Output the (x, y) coordinate of the center of the cell containing the given text.  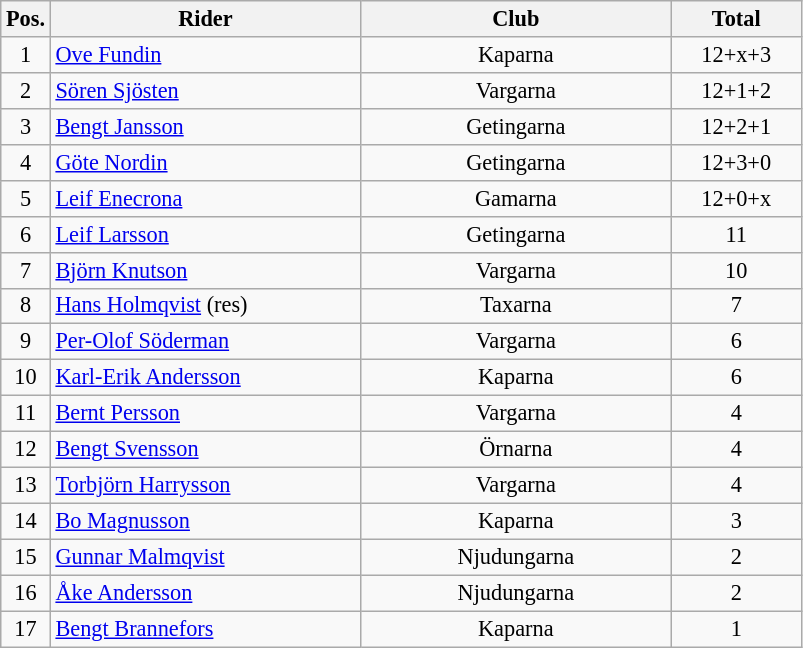
17 (26, 629)
Gunnar Malmqvist (205, 557)
12+1+2 (736, 90)
Örnarna (516, 450)
5 (26, 198)
8 (26, 306)
9 (26, 342)
12+2+1 (736, 126)
12+3+0 (736, 162)
Ove Fundin (205, 55)
Björn Knutson (205, 270)
Pos. (26, 19)
Sören Sjösten (205, 90)
Hans Holmqvist (res) (205, 306)
Leif Larsson (205, 234)
Gamarna (516, 198)
Göte Nordin (205, 162)
Bengt Brannefors (205, 629)
Total (736, 19)
12+0+x (736, 198)
Taxarna (516, 306)
Per-Olof Söderman (205, 342)
Åke Andersson (205, 593)
15 (26, 557)
Bengt Svensson (205, 450)
Karl-Erik Andersson (205, 378)
Leif Enecrona (205, 198)
Rider (205, 19)
Bengt Jansson (205, 126)
14 (26, 521)
13 (26, 485)
Torbjörn Harrysson (205, 485)
12+x+3 (736, 55)
12 (26, 450)
Bo Magnusson (205, 521)
Bernt Persson (205, 414)
16 (26, 593)
Club (516, 19)
